Identify which cell holds the provided text, then report its [X, Y] central coordinate. 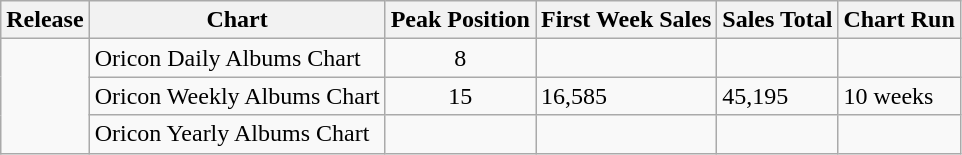
15 [460, 96]
16,585 [626, 96]
Sales Total [778, 20]
8 [460, 58]
45,195 [778, 96]
Oricon Weekly Albums Chart [237, 96]
Chart [237, 20]
10 weeks [899, 96]
Oricon Daily Albums Chart [237, 58]
Oricon Yearly Albums Chart [237, 134]
Release [45, 20]
First Week Sales [626, 20]
Chart Run [899, 20]
Peak Position [460, 20]
